Extract the (x, y) coordinate from the center of the cell holding the provided text.  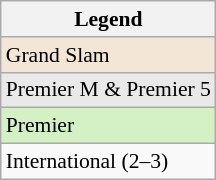
Premier (108, 126)
Premier M & Premier 5 (108, 90)
Grand Slam (108, 55)
Legend (108, 19)
International (2–3) (108, 162)
